From the cell containing the given text, extract its center point as [X, Y] coordinate. 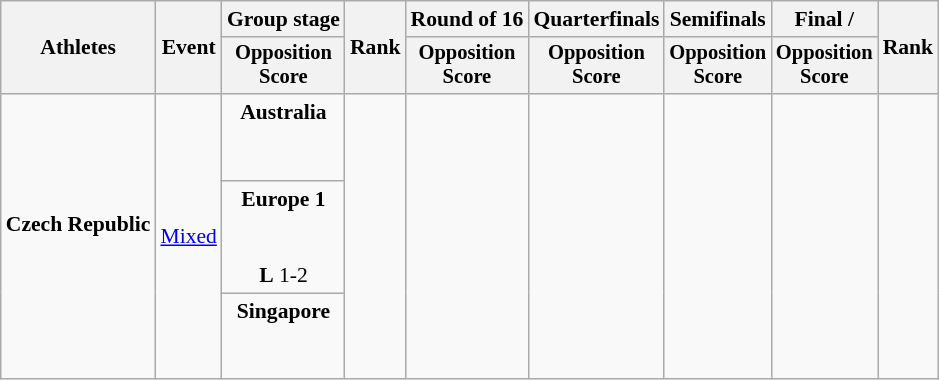
Czech Republic [78, 236]
Quarterfinals [596, 19]
Singapore [284, 336]
Semifinals [718, 19]
Round of 16 [466, 19]
Australia [284, 138]
Final / [824, 19]
Event [188, 48]
Group stage [284, 19]
Athletes [78, 48]
Mixed [188, 236]
Europe 1L 1-2 [284, 237]
